Output the (x, y) coordinate of the center of the cell containing the given text.  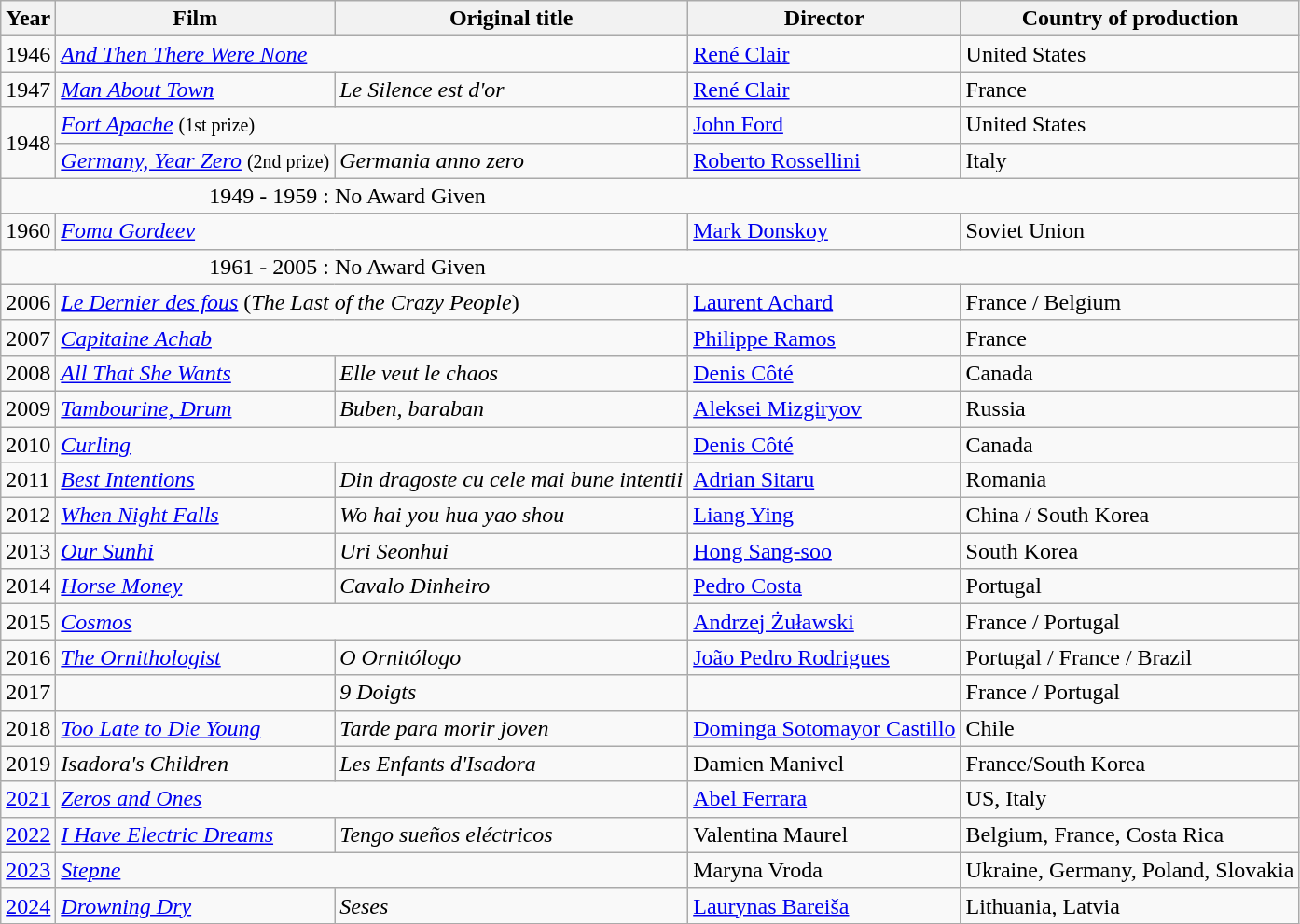
Germania anno zero (511, 160)
9 Doigts (511, 693)
Tarde para morir joven (511, 728)
Drowning Dry (196, 905)
Laurent Achard (824, 302)
China / South Korea (1130, 516)
Les Enfants d'Isadora (511, 764)
Pedro Costa (824, 586)
The Ornithologist (196, 657)
I Have Electric Dreams (196, 834)
Our Sunhi (196, 551)
2018 (28, 728)
2022 (28, 834)
Buben, baraban (511, 408)
US, Italy (1130, 799)
When Night Falls (196, 516)
Russia (1130, 408)
Cosmos (372, 622)
Le Silence est d'or (511, 90)
Chile (1130, 728)
Maryna Vroda (824, 870)
Film (196, 19)
Original title (511, 19)
2010 (28, 445)
Lithuania, Latvia (1130, 905)
Uri Seonhui (511, 551)
Philippe Ramos (824, 338)
Too Late to Die Young (196, 728)
Curling (372, 445)
2008 (28, 373)
Belgium, France, Costa Rica (1130, 834)
2009 (28, 408)
Foma Gordeev (372, 231)
France / Belgium (1130, 302)
Laurynas Bareiša (824, 905)
Stepne (372, 870)
Fort Apache (1st prize) (372, 125)
Roberto Rossellini (824, 160)
Ukraine, Germany, Poland, Slovakia (1130, 870)
2011 (28, 480)
2017 (28, 693)
Mark Donskoy (824, 231)
2016 (28, 657)
1961 - 2005 : No Award Given (650, 267)
2013 (28, 551)
Best Intentions (196, 480)
Germany, Year Zero (2nd prize) (196, 160)
Capitaine Achab (372, 338)
Elle veut le chaos (511, 373)
Valentina Maurel (824, 834)
And Then There Were None (372, 54)
Dominga Sotomayor Castillo (824, 728)
2019 (28, 764)
2014 (28, 586)
João Pedro Rodrigues (824, 657)
Director (824, 19)
1960 (28, 231)
Soviet Union (1130, 231)
1949 - 1959 : No Award Given (650, 196)
2012 (28, 516)
Tengo sueños eléctricos (511, 834)
Isadora's Children (196, 764)
1947 (28, 90)
2015 (28, 622)
Din dragoste cu cele mai bune intentii (511, 480)
Damien Manivel (824, 764)
Adrian Sitaru (824, 480)
Year (28, 19)
John Ford (824, 125)
2024 (28, 905)
Liang Ying (824, 516)
Cavalo Dinheiro (511, 586)
All That She Wants (196, 373)
Andrzej Żuławski (824, 622)
South Korea (1130, 551)
2006 (28, 302)
2023 (28, 870)
France/South Korea (1130, 764)
Horse Money (196, 586)
1946 (28, 54)
Hong Sang-soo (824, 551)
Wo hai you hua yao shou (511, 516)
Portugal (1130, 586)
Zeros and Ones (372, 799)
Romania (1130, 480)
1948 (28, 143)
Tambourine, Drum (196, 408)
Man About Town (196, 90)
Le Dernier des fous (The Last of the Crazy People) (372, 302)
2021 (28, 799)
Aleksei Mizgiryov (824, 408)
O Ornitólogo (511, 657)
Italy (1130, 160)
Country of production (1130, 19)
Portugal / France / Brazil (1130, 657)
Abel Ferrara (824, 799)
Seses (511, 905)
2007 (28, 338)
